From the cell containing the given text, extract its center point as [x, y] coordinate. 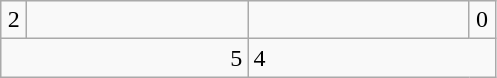
0 [482, 20]
4 [372, 58]
5 [124, 58]
2 [14, 20]
